Output the (X, Y) coordinate of the center of the cell containing the given text.  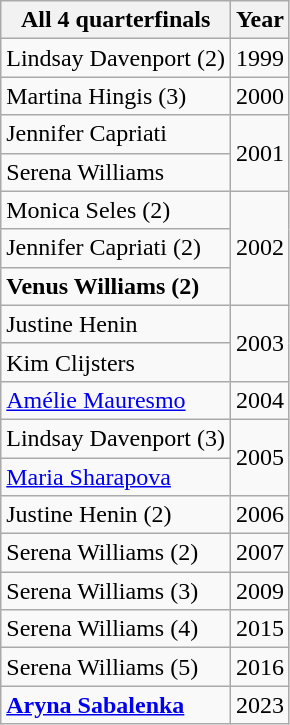
2006 (260, 515)
2000 (260, 96)
Martina Hingis (3) (116, 96)
Aryna Sabalenka (116, 705)
2001 (260, 153)
2004 (260, 400)
Maria Sharapova (116, 477)
Serena Williams (116, 172)
Serena Williams (3) (116, 591)
2009 (260, 591)
Year (260, 20)
Serena Williams (4) (116, 629)
Venus Williams (2) (116, 286)
1999 (260, 58)
Serena Williams (2) (116, 553)
Lindsay Davenport (2) (116, 58)
2016 (260, 667)
Kim Clijsters (116, 362)
2003 (260, 343)
2015 (260, 629)
2007 (260, 553)
2023 (260, 705)
All 4 quarterfinals (116, 20)
Jennifer Capriati (116, 134)
Serena Williams (5) (116, 667)
Amélie Mauresmo (116, 400)
Monica Seles (2) (116, 210)
2002 (260, 248)
Jennifer Capriati (2) (116, 248)
Justine Henin (116, 324)
Lindsay Davenport (3) (116, 438)
Justine Henin (2) (116, 515)
2005 (260, 457)
